Scan for the cell matching the given text and deliver its (x, y) coordinate at center. 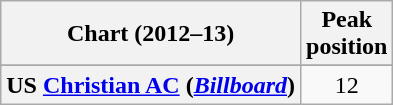
US Christian AC (Billboard) (151, 85)
Peakposition (347, 34)
Chart (2012–13) (151, 34)
12 (347, 85)
